Output the [x, y] coordinate of the center of the cell containing the given text.  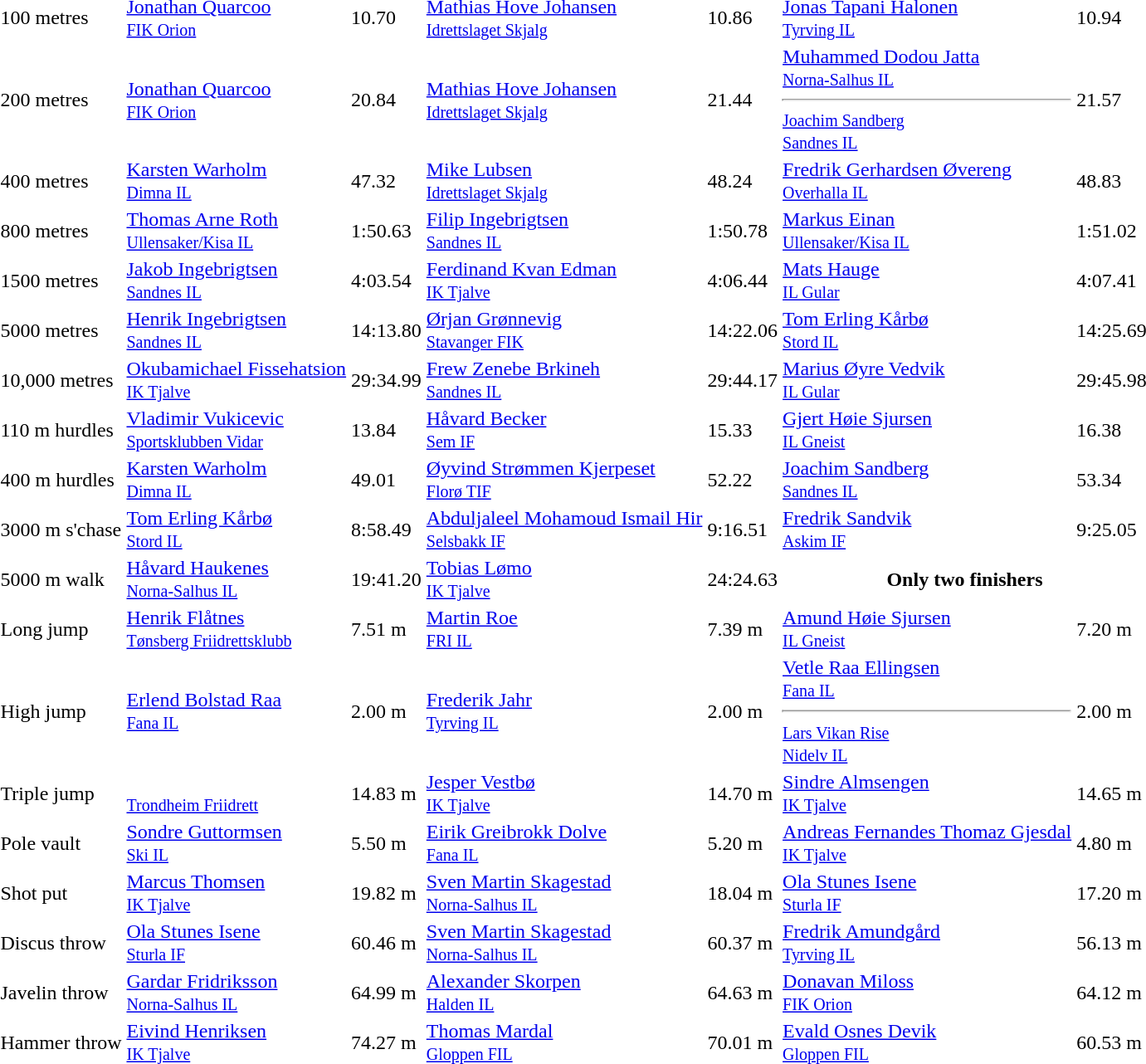
Trondheim Friidrett [237, 793]
14.70 m [743, 793]
Vetle Raa EllingsenFana ILLars Vikan RiseNidelv IL [928, 711]
Gardar FridrikssonNorna-Salhus IL [237, 993]
Vladimir VukicevicSportsklubben Vidar [237, 430]
Abduljaleel Mohamoud Ismail HirSelsbakk IF [564, 530]
52.22 [743, 480]
1:50.78 [743, 231]
Mathias Hove JohansenIdrettslaget Skjalg [564, 100]
48.24 [743, 181]
Jesper VestbøIK Tjalve [564, 793]
Frederik JahrTyrving IL [564, 711]
Håvard BeckerSem IF [564, 430]
15.33 [743, 430]
Fredrik AmundgårdTyrving IL [928, 943]
60.46 m [387, 943]
Ørjan GrønnevigStavanger FIK [564, 330]
Amund Høie SjursenIL Gneist [928, 629]
8:58.49 [387, 530]
9:16.51 [743, 530]
Muhammed Dodou JattaNorna-Salhus ILJoachim SandbergSandnes IL [928, 100]
20.84 [387, 100]
Øyvind Strømmen KjerpesetFlorø TIF [564, 480]
Gjert Høie SjursenIL Gneist [928, 430]
13.84 [387, 430]
Sindre AlmsengenIK Tjalve [928, 793]
Donavan MilossFIK Orion [928, 993]
Thomas Arne RothUllensaker/Kisa IL [237, 231]
29:44.17 [743, 380]
Markus EinanUllensaker/Kisa IL [928, 231]
Marius Øyre VedvikIL Gular [928, 380]
Marcus ThomsenIK Tjalve [237, 893]
Okubamichael FissehatsionIK Tjalve [237, 380]
Joachim SandbergSandnes IL [928, 480]
4:06.44 [743, 281]
4:03.54 [387, 281]
Fredrik SandvikAskim IF [928, 530]
Tobias LømoIK Tjalve [564, 579]
1:50.63 [387, 231]
Sondre GuttormsenSki IL [237, 843]
19.82 m [387, 893]
Erlend Bolstad RaaFana IL [237, 711]
Jonathan QuarcooFIK Orion [237, 100]
18.04 m [743, 893]
64.63 m [743, 993]
7.39 m [743, 629]
5.20 m [743, 843]
19:41.20 [387, 579]
14:13.80 [387, 330]
Martin RoeFRI IL [564, 629]
Henrik FlåtnesTønsberg Friidrettsklubb [237, 629]
14:22.06 [743, 330]
Fredrik Gerhardsen ØverengOverhalla IL [928, 181]
Håvard HaukenesNorna-Salhus IL [237, 579]
7.51 m [387, 629]
Henrik IngebrigtsenSandnes IL [237, 330]
60.37 m [743, 943]
5.50 m [387, 843]
29:34.99 [387, 380]
64.99 m [387, 993]
Eirik Greibrokk DolveFana IL [564, 843]
Filip IngebrigtsenSandnes IL [564, 231]
21.44 [743, 100]
24:24.63 [743, 579]
14.83 m [387, 793]
Frew Zenebe BrkinehSandnes IL [564, 380]
Jakob IngebrigtsenSandnes IL [237, 281]
47.32 [387, 181]
Mats HaugeIL Gular [928, 281]
Mike LubsenIdrettslaget Skjalg [564, 181]
Alexander SkorpenHalden IL [564, 993]
Andreas Fernandes Thomaz GjesdalIK Tjalve [928, 843]
Ferdinand Kvan EdmanIK Tjalve [564, 281]
49.01 [387, 480]
